Determine the (x, y) coordinate at the center of the cell enclosing the given text.  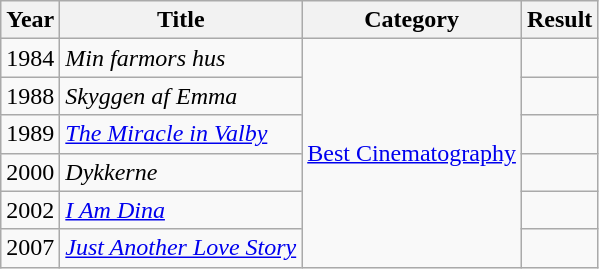
The Miracle in Valby (181, 134)
1984 (30, 58)
Result (559, 20)
2000 (30, 172)
Min farmors hus (181, 58)
Category (412, 20)
2007 (30, 248)
Skyggen af Emma (181, 96)
2002 (30, 210)
1988 (30, 96)
Best Cinematography (412, 153)
Dykkerne (181, 172)
Title (181, 20)
I Am Dina (181, 210)
Just Another Love Story (181, 248)
1989 (30, 134)
Year (30, 20)
